Capture the cell that displays the provided text and extract its (x, y) central coordinate. 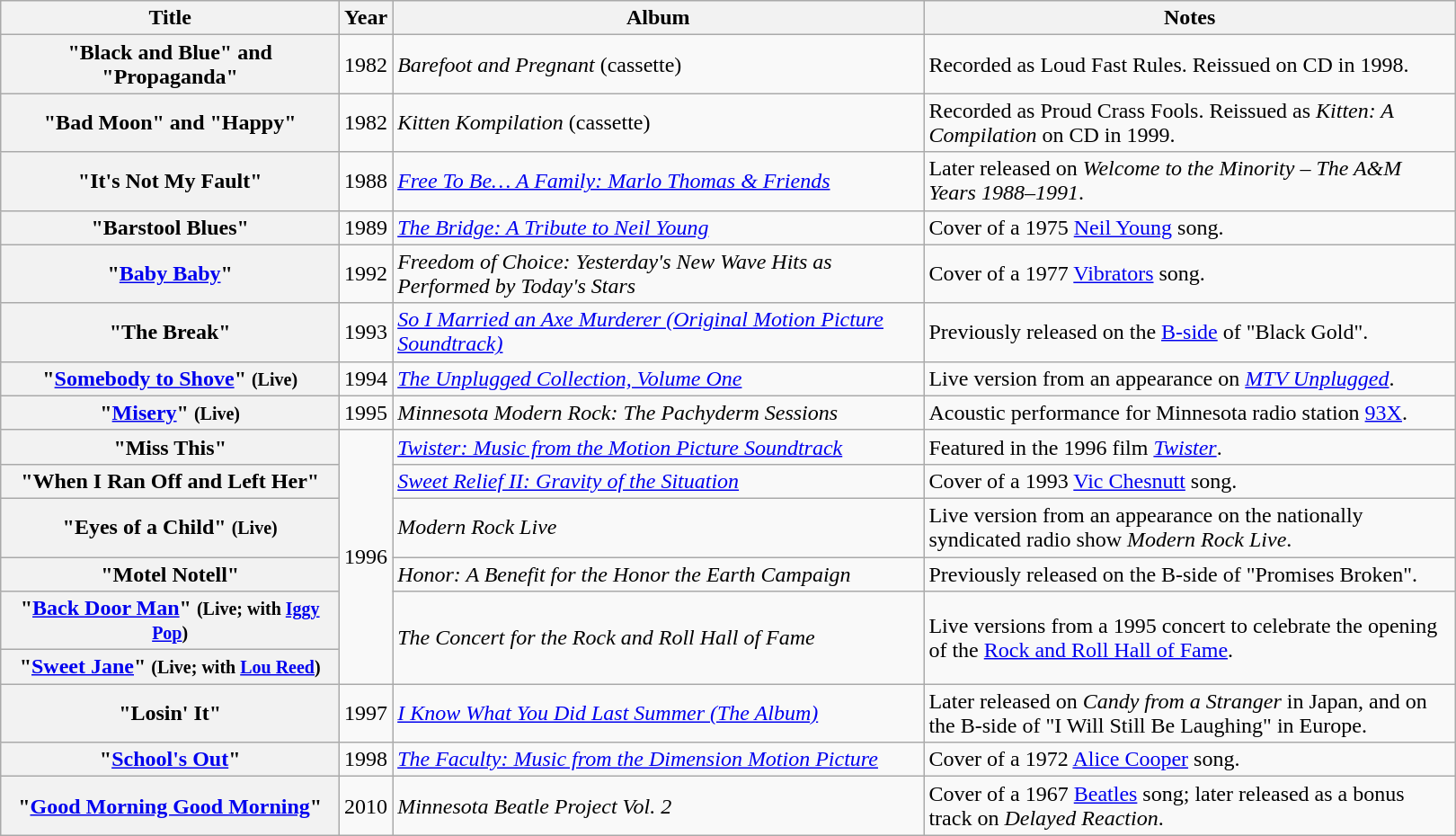
Free To Be… A Family: Marlo Thomas & Friends (658, 182)
Notes (1190, 18)
1996 (367, 556)
"Bad Moon" and "Happy" (171, 122)
"Misery" (Live) (171, 413)
"School's Out" (171, 760)
Cover of a 1967 Beatles song; later released as a bonus track on Delayed Reaction. (1190, 805)
Previously released on the B-side of "Black Gold". (1190, 333)
"Somebody to Shove" (Live) (171, 378)
"Good Morning Good Morning" (171, 805)
1998 (367, 760)
Cover of a 1975 Neil Young song. (1190, 227)
"Barstool Blues" (171, 227)
Recorded as Loud Fast Rules. Reissued on CD in 1998. (1190, 65)
Barefoot and Pregnant (cassette) (658, 65)
The Faculty: Music from the Dimension Motion Picture (658, 760)
1988 (367, 182)
Cover of a 1977 Vibrators song. (1190, 273)
Live version from an appearance on the nationally syndicated radio show Modern Rock Live. (1190, 527)
1989 (367, 227)
Freedom of Choice: Yesterday's New Wave Hits as Performed by Today's Stars (658, 273)
Recorded as Proud Crass Fools. Reissued as Kitten: A Compilation on CD in 1999. (1190, 122)
1995 (367, 413)
Acoustic performance for Minnesota radio station 93X. (1190, 413)
2010 (367, 805)
"Back Door Man" (Live; with Iggy Pop) (171, 620)
Cover of a 1993 Vic Chesnutt song. (1190, 481)
Cover of a 1972 Alice Cooper song. (1190, 760)
Title (171, 18)
Year (367, 18)
"It's Not My Fault" (171, 182)
I Know What You Did Last Summer (The Album) (658, 714)
Featured in the 1996 film Twister. (1190, 447)
So I Married an Axe Murderer (Original Motion Picture Soundtrack) (658, 333)
Album (658, 18)
"Miss This" (171, 447)
Live versions from a 1995 concert to celebrate the opening of the Rock and Roll Hall of Fame. (1190, 638)
"Motel Notell" (171, 574)
The Unplugged Collection, Volume One (658, 378)
Kitten Kompilation (cassette) (658, 122)
1992 (367, 273)
Honor: A Benefit for the Honor the Earth Campaign (658, 574)
1997 (367, 714)
Later released on Welcome to the Minority – The A&M Years 1988–1991. (1190, 182)
"Losin' It" (171, 714)
"Black and Blue" and "Propaganda" (171, 65)
Modern Rock Live (658, 527)
1994 (367, 378)
Previously released on the B-side of "Promises Broken". (1190, 574)
"Sweet Jane" (Live; with Lou Reed) (171, 667)
Twister: Music from the Motion Picture Soundtrack (658, 447)
The Concert for the Rock and Roll Hall of Fame (658, 638)
Sweet Relief II: Gravity of the Situation (658, 481)
1993 (367, 333)
"When I Ran Off and Left Her" (171, 481)
The Bridge: A Tribute to Neil Young (658, 227)
Later released on Candy from a Stranger in Japan, and on the B-side of "I Will Still Be Laughing" in Europe. (1190, 714)
"The Break" (171, 333)
Minnesota Modern Rock: The Pachyderm Sessions (658, 413)
Live version from an appearance on MTV Unplugged. (1190, 378)
"Baby Baby" (171, 273)
Minnesota Beatle Project Vol. 2 (658, 805)
"Eyes of a Child" (Live) (171, 527)
